Identify which cell holds the provided text, then report its [X, Y] central coordinate. 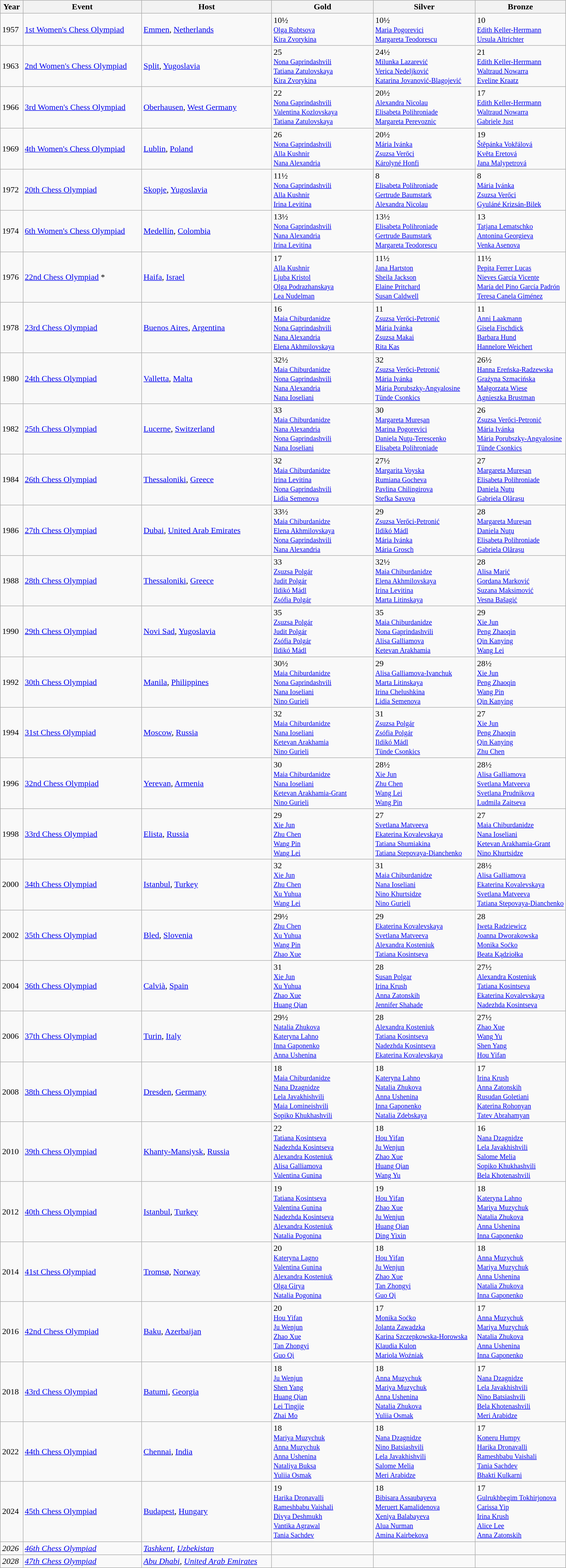
1992 [12, 682]
41st Chess Olympiad [82, 1271]
20½Alexandra NicolauElisabeta PolihroniadeMargareta Perevoznic [424, 107]
1st Women's Chess Olympiad [82, 29]
1994 [12, 733]
30½Maia ChiburdanidzeNona GaprindashviliNana IoselianiNino Gurieli [322, 682]
26½Hanna Ereńska-RadzewskaGrażyna SzmacińskaMałgorzata WieseAgnieszka Brustman [520, 378]
1978 [12, 328]
18Kateryna LahnoMariya MuzychukNatalia ZhukovaAnna UsheninaInna Gaponenko [520, 1212]
1957 [12, 29]
Valletta, Malta [206, 378]
27Xie JunPeng ZhaoqinQin KanyingZhu Chen [520, 733]
2026 [12, 1548]
37th Chess Olympiad [82, 1036]
3rd Women's Chess Olympiad [82, 107]
2008 [12, 1092]
16Maia ChiburdanidzeNona GaprindashviliNana AlexandriaElena Akhmilovskaya [322, 328]
29Xie JunPeng ZhaoqinQin KanyingWang Lei [520, 631]
40th Chess Olympiad [82, 1212]
35Zsuzsa PolgárJudit PolgárZsófia PolgárIldikó Mádl [322, 631]
2024 [12, 1512]
18Hou YifanJu WenjunZhao XueTan ZhongyiGuo Qi [424, 1271]
17Anna MuzychukMariya MuzychukNatalia ZhukovaAnna UsheninaInna Gaponenko [520, 1332]
21Edith Keller-HerrmannWaltraud NowarraEveline Kraatz [520, 66]
28th Chess Olympiad [82, 581]
35th Chess Olympiad [82, 935]
18Anna MuzychukMariya MuzychukAnna UsheninaNatalia ZhukovaYuliia Osmak [424, 1391]
2016 [12, 1332]
27½Alexandra KosteniukTatiana KosintsevaEkaterina KovalevskayaNadezhda Kosintseva [520, 986]
2028 [12, 1561]
27½Margarita VoyskaRumiana GochevaPavlina ChilingirovaStefka Savova [424, 479]
1976 [12, 277]
26Zsuzsa Verőci-PetronićMária IvánkaMária Porubszky-AngyalosineTünde Csonkics [520, 429]
Split, Yugoslavia [206, 66]
42nd Chess Olympiad [82, 1332]
2002 [12, 935]
Gold [322, 7]
28Alisa MarićGordana MarkovićSuzana MaksimovićVesna Bašagić [520, 581]
2nd Women's Chess Olympiad [82, 66]
25th Chess Olympiad [82, 429]
17Edith Keller-HerrmannWaltraud NowarraGabriele Just [520, 107]
Buenos Aires, Argentina [206, 328]
Novi Sad, Yugoslavia [206, 631]
13Tatjana LematschkoAntonina GeorgievaVenka Asenova [520, 231]
43rd Chess Olympiad [82, 1391]
2004 [12, 986]
28½Alisa GalliamovaSvetlana MatveevaSvetlana PrudnikovaLudmila Zaitseva [520, 783]
31st Chess Olympiad [82, 733]
8Elisabeta PolihroniadeGertrude BaumstarkAlexandra Nicolau [424, 190]
32nd Chess Olympiad [82, 783]
28Iweta RadziewiczJoanna DworakowskaMonika SoćkoBeata Kądziołka [520, 935]
Tashkent, Uzbekistan [206, 1548]
2000 [12, 885]
1988 [12, 581]
8Mária IvánkaZsuzsa VerőciGyuláné Krizsán-Bilek [520, 190]
20Hou YifanJu WenjunZhao XueTan ZhongyiGuo Qi [322, 1332]
Calvià, Spain [206, 986]
1998 [12, 834]
18Anna MuzychukMariya MuzychukAnna UsheninaNatalia ZhukovaInna Gaponenko [520, 1271]
30th Chess Olympiad [82, 682]
31Zsuzsa PolgárZsófia PolgárIldikó MádlTünde Csonkics [424, 733]
2006 [12, 1036]
1969 [12, 148]
Haifa, Israel [206, 277]
18Ju WenjunShen YangHuang QianLei TingjieZhai Mo [322, 1391]
1982 [12, 429]
10Edith Keller-HerrmannUrsula Altrichter [520, 29]
1990 [12, 631]
29Ekaterina KovalevskayaSvetlana MatveevaAlexandra KosteniukTatiana Kosintseva [424, 935]
Turin, Italy [206, 1036]
45th Chess Olympiad [82, 1512]
Dubai, United Arab Emirates [206, 530]
33Maia ChiburdanidzeNana AlexandriaNona GaprindashviliNana Ioseliani [322, 429]
Abu Dhabi, United Arab Emirates [206, 1561]
32½Maia ChiburdanidzeNona GaprindashviliNana AlexandriaNana Ioseliani [322, 378]
32Maia ChiburdanidzeIrina LevitinaNona GaprindashviliLidia Semenova [322, 479]
13½Elisabeta PolihroniadeGertrude BaumstarkMargareta Teodorescu [424, 231]
29th Chess Olympiad [82, 631]
17Koneru HumpyHarika DronavalliRameshbabu VaishaliTania SachdevBhakti Kulkarni [520, 1452]
Dresden, Germany [206, 1092]
2014 [12, 1271]
13½Nona GaprindashviliNana AlexandriaIrina Levitina [322, 231]
38th Chess Olympiad [82, 1092]
19Hou YifanZhao XueJu WenjunHuang QianDing Yixin [424, 1212]
28Susan PolgarIrina KrushAnna ZatonskihJennifer Shahade [424, 986]
29Alisa Galliamova-IvanchukMarta LitinskayaIrina ChelushkinaLidia Semenova [424, 682]
29Zsuzsa Verőci-PetronićIldikó MádlMária IvánkaMária Grosch [424, 530]
17Gulrukhbegim TokhirjonovaCarissa YipIrina KrushAlice LeeAnna Zatonskih [520, 1512]
36th Chess Olympiad [82, 986]
Bled, Slovenia [206, 935]
Emmen, Netherlands [206, 29]
17Alla KushnirLjuba KristolOlga PodrazhanskayaLea Nudelman [322, 277]
27th Chess Olympiad [82, 530]
32Xie JunZhu ChenXu YuhuaWang Lei [322, 885]
33Zsuzsa PolgárJudit PolgárIldikó MádlZsófia Polgár [322, 581]
18Bibisara AssaubayevaMeruert KamalidenovaXeniya BalabayevaAlua NurmanAmina Kairbekova [424, 1512]
24½Milunka LazarevićVerica NedeljkovićKatarina Jovanović-Blagojević [424, 66]
Bronze [520, 7]
28½Xie JunPeng ZhaoqinWang PinQin Kanying [520, 682]
1966 [12, 107]
35Maia ChiburdanidzeNona GaprindashviliAlisa GalliamovaKetevan Arakhamia [424, 631]
32Zsuzsa Verőci-PetronićMária IvánkaMária Porubszky-AngyalosineTünde Csonkics [424, 378]
22Nona GaprindashviliValentina KozlovskayaTatiana Zatulovskaya [322, 107]
28Alexandra KosteniukTatiana KosintsevaNadezhda KosintsevaEkaterina Kovalevskaya [424, 1036]
28Margareta MureșanDaniela NuţuElisabeta PolihroniadeGabriela Olărașu [520, 530]
Skopje, Yugoslavia [206, 190]
26Nona GaprindashviliAlla KushnirNana Alexandria [322, 148]
18Nana DzagnidzeNino BatsiashviliLela JavakhishviliSalome MeliaMeri Arabidze [424, 1452]
1980 [12, 378]
22Tatiana KosintsevaNadezhda KosintsevaAlexandra KosteniukAlisa GalliamovaValentina Gunina [322, 1151]
Year [12, 7]
30Maia ChiburdanidzeNana IoselianiKetevan Arakhamia-GrantNino Gurieli [322, 783]
19Tatiana KosintsevaValentina GuninaNadezhda KosintsevaAlexandra KosteniukNatalia Pogonina [322, 1212]
11Zsuzsa Verőci-PetronićMária IvánkaZsuzsa MakaiRita Kas [424, 328]
Elista, Russia [206, 834]
31Xie JunXu YuhuaZhao XueHuang Qian [322, 986]
20Kateryna LagnoValentina GuninaAlexandra KosteniukOlga GiryaNatalia Pogonina [322, 1271]
33rd Chess Olympiad [82, 834]
39th Chess Olympiad [82, 1151]
32Maia ChiburdanidzeNana IoselianiKetevan ArakhamiaNino Gurieli [322, 733]
2010 [12, 1151]
28½Alisa GalliamovaEkaterina KovalevskayaSvetlana MatveevaTatiana Stepovaya-Dianchenko [520, 885]
20th Chess Olympiad [82, 190]
27½Zhao XueWang YuShen YangHou Yifan [520, 1036]
18Maia ChiburdanidzeNana DzagnidzeLela JavakhishviliMaia LomineishviliSopiko Khukhashvili [322, 1092]
11½Pepita Ferrer LucasNieves García VicenteMaría del Pino García PadrónTeresa Canela Giménez [520, 277]
Khanty-Mansiysk, Russia [206, 1151]
Oberhausen, West Germany [206, 107]
17Monika SoćkoJolanta ZawadzkaKarina Szczepkowska-HorowskaKlaudia KulonMariola Woźniak [424, 1332]
18Kateryna LahnoNatalia ZhukovaAnna UsheninaInna GaponenkoNatalia Zdebskaya [424, 1092]
10½Olga RubtsovaKira Zvorykina [322, 29]
11½Jana HartstonSheila JacksonElaine PritchardSusan Caldwell [424, 277]
Batumi, Georgia [206, 1391]
32½Maia ChiburdanidzeElena AkhmilovskayaIrina LevitinaMarta Litinskaya [424, 581]
2012 [12, 1212]
Silver [424, 7]
Chennai, India [206, 1452]
44th Chess Olympiad [82, 1452]
4th Women's Chess Olympiad [82, 148]
Moscow, Russia [206, 733]
Tromsø, Norway [206, 1271]
25Nona GaprindashviliTatiana ZatulovskayaKira Zvorykina [322, 66]
2018 [12, 1391]
27Margareta MureșanElisabeta PolihroniadeDaniela NuţuGabriela Olărașu [520, 479]
Yerevan, Armenia [206, 783]
Medellín, Colombia [206, 231]
18Hou YifanJu WenjunZhao XueHuang QianWang Yu [424, 1151]
6th Women's Chess Olympiad [82, 231]
22nd Chess Olympiad * [82, 277]
16Nana DzagnidzeLela JavakhishviliSalome MeliaSopiko KhukhashviliBela Khotenashvili [520, 1151]
1974 [12, 231]
17Nana DzagnidzeLela JavakhishviliNino BatsiashviliBela KhotenashviliMeri Arabidze [520, 1391]
27Svetlana MatveevaEkaterina KovalevskayaTatiana ShumiakinaTatiana Stepovaya-Dianchenko [424, 834]
20½Mária IvánkaZsuzsa VerőciKárolyné Honfi [424, 148]
29Xie JunZhu ChenWang PinWang Lei [322, 834]
1996 [12, 783]
19Harika DronavalliRameshbabu VaishaliDivya DeshmukhVantika AgrawalTania Sachdev [322, 1512]
26th Chess Olympiad [82, 479]
Event [82, 7]
11½Nona GaprindashviliAlla KushnirIrina Levitina [322, 190]
Lucerne, Switzerland [206, 429]
1963 [12, 66]
33½Maia ChiburdanidzeElena AkhmilovskayaNona GaprindashviliNana Alexandria [322, 530]
Budapest, Hungary [206, 1512]
31Maia ChiburdanidzeNana IoselianiNino KhurtsidzeNino Gurieli [424, 885]
24th Chess Olympiad [82, 378]
23rd Chess Olympiad [82, 328]
46th Chess Olympiad [82, 1548]
Baku, Azerbaijan [206, 1332]
29½Natalia ZhukovaKateryna LahnoInna GaponenkoAnna Ushenina [322, 1036]
29½Zhu ChenXu YuhuaWang PinZhao Xue [322, 935]
47th Chess Olympiad [82, 1561]
2022 [12, 1452]
1972 [12, 190]
1986 [12, 530]
28½Xie JunZhu ChenWang LeiWang Pin [424, 783]
10½Maria PogoreviciMargareta Teodorescu [424, 29]
Lublin, Poland [206, 148]
30Margareta MureșanMarina PogoreviciDaniela Nuţu-TerescenkoElisabeta Polihroniade [424, 429]
19Štěpánka VokřálováKvěta EretováJana Malypetrová [520, 148]
34th Chess Olympiad [82, 885]
27Maia ChiburdanidzeNana IoselianiKetevan Arakhamia-GrantNino Khurtsidze [520, 834]
17Irina KrushAnna ZatonskihRusudan GoletianiKaterina RohonyanTatev Abrahamyan [520, 1092]
1984 [12, 479]
Manila, Philippines [206, 682]
18Mariya MuzychukAnna MuzychukAnna UsheninaNataliya BuksaYuliia Osmak [322, 1452]
Host [206, 7]
11Anni LaakmannGisela FischdickBarbara HundHannelore Weichert [520, 328]
